Determine the [x, y] coordinate at the center of the cell enclosing the given text.  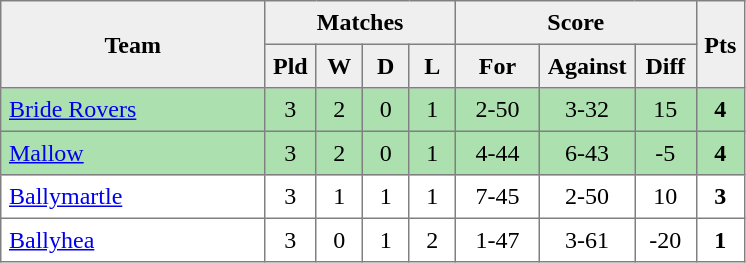
Pld [290, 66]
Matches [360, 23]
Team [133, 44]
Against [586, 66]
10 [666, 197]
L [432, 66]
-20 [666, 240]
15 [666, 110]
Diff [666, 66]
1-47 [497, 240]
D [385, 66]
W [339, 66]
-5 [666, 153]
Pts [720, 44]
6-43 [586, 153]
Bride Rovers [133, 110]
3-32 [586, 110]
3-61 [586, 240]
For [497, 66]
Ballymartle [133, 197]
Ballyhea [133, 240]
7-45 [497, 197]
4-44 [497, 153]
Score [576, 23]
Mallow [133, 153]
